Detect which cell encompasses the target text, then output its [x, y] center coordinate. 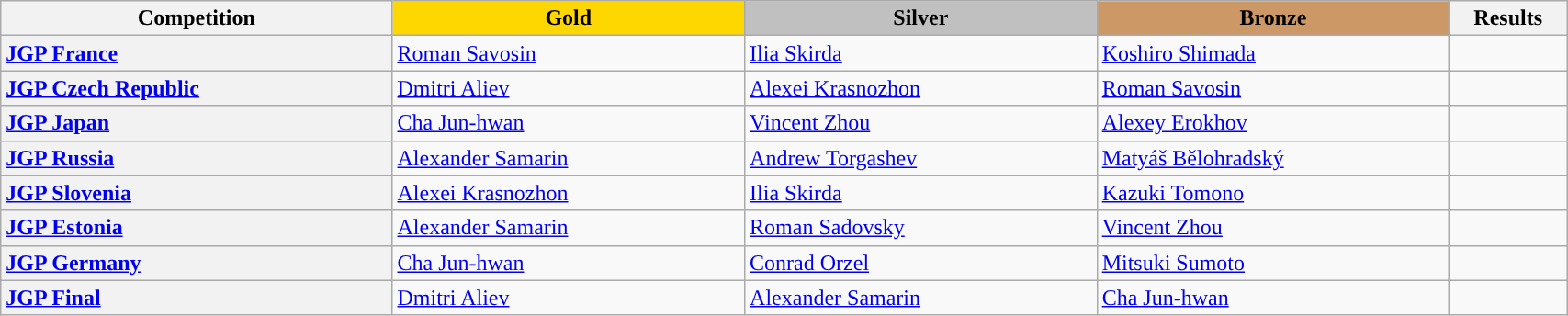
JGP Final [197, 298]
JGP Russia [197, 158]
JGP France [197, 53]
Conrad Orzel [921, 263]
Results [1508, 18]
Gold [569, 18]
Mitsuki Sumoto [1273, 263]
JGP Germany [197, 263]
JGP Estonia [197, 228]
Alexey Erokhov [1273, 123]
Competition [197, 18]
Bronze [1273, 18]
Matyáš Bělohradský [1273, 158]
JGP Japan [197, 123]
Andrew Torgashev [921, 158]
Silver [921, 18]
Koshiro Shimada [1273, 53]
JGP Czech Republic [197, 88]
Kazuki Tomono [1273, 193]
Roman Sadovsky [921, 228]
JGP Slovenia [197, 193]
